Extract the (X, Y) coordinate from the center of the cell holding the provided text.  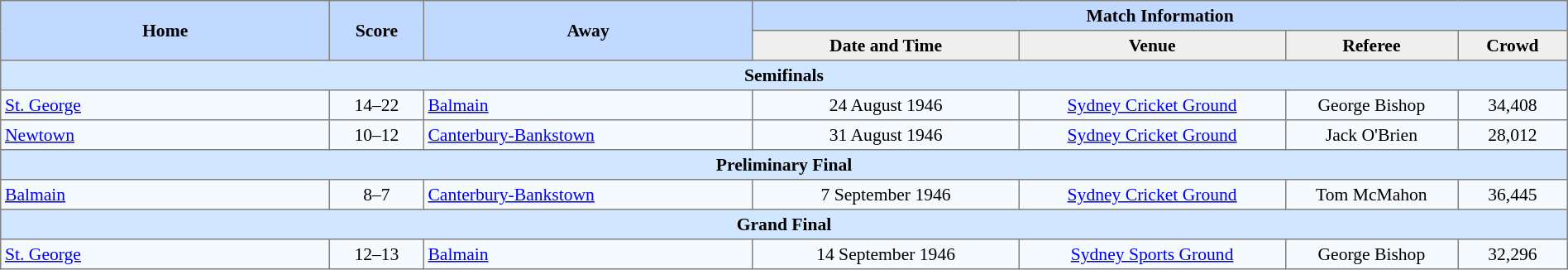
Home (165, 31)
Semifinals (784, 75)
Preliminary Final (784, 165)
Sydney Sports Ground (1152, 254)
Score (377, 31)
7 September 1946 (886, 195)
Tom McMahon (1371, 195)
14–22 (377, 105)
28,012 (1513, 135)
Away (588, 31)
Match Information (1159, 16)
Jack O'Brien (1371, 135)
Venue (1152, 46)
10–12 (377, 135)
Newtown (165, 135)
8–7 (377, 195)
24 August 1946 (886, 105)
36,445 (1513, 195)
12–13 (377, 254)
32,296 (1513, 254)
34,408 (1513, 105)
Referee (1371, 46)
14 September 1946 (886, 254)
Date and Time (886, 46)
Grand Final (784, 224)
31 August 1946 (886, 135)
Crowd (1513, 46)
